Return (X, Y) of the center of cell containing provided text 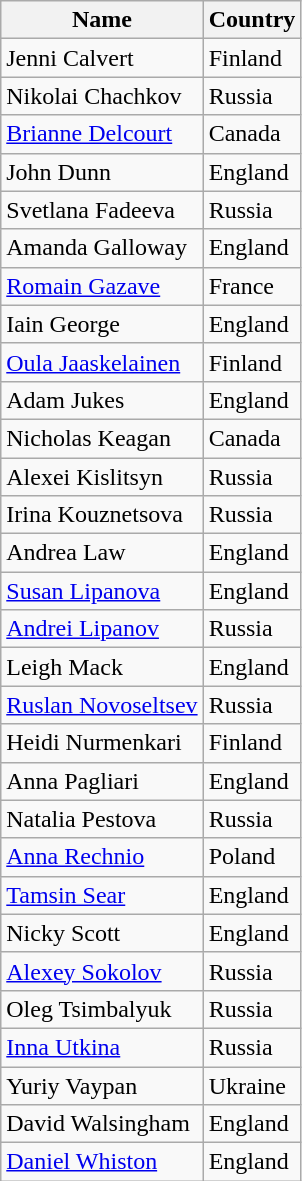
Nicky Scott (102, 933)
Inna Utkina (102, 1047)
Leigh Mack (102, 667)
Daniel Whiston (102, 1162)
Natalia Pestova (102, 819)
Ruslan Novoseltsev (102, 705)
Name (102, 20)
Heidi Nurmenkari (102, 743)
Anna Pagliari (102, 781)
Country (252, 20)
Brianne Delcourt (102, 134)
Oleg Tsimbalyuk (102, 1009)
Adam Jukes (102, 400)
Amanda Galloway (102, 248)
Yuriy Vaypan (102, 1085)
Nikolai Chachkov (102, 96)
Andrea Law (102, 553)
Andrei Lipanov (102, 629)
Tamsin Sear (102, 895)
Irina Kouznetsova (102, 515)
Svetlana Fadeeva (102, 210)
Susan Lipanova (102, 591)
France (252, 286)
Alexei Kislitsyn (102, 477)
Poland (252, 857)
Iain George (102, 324)
David Walsingham (102, 1124)
Ukraine (252, 1085)
Romain Gazave (102, 286)
Oula Jaaskelainen (102, 362)
Nicholas Keagan (102, 438)
Jenni Calvert (102, 58)
Anna Rechnio (102, 857)
Alexey Sokolov (102, 971)
John Dunn (102, 172)
